Pinpoint the cell where the given text exists, returning its [x, y] midpoint coordinate. 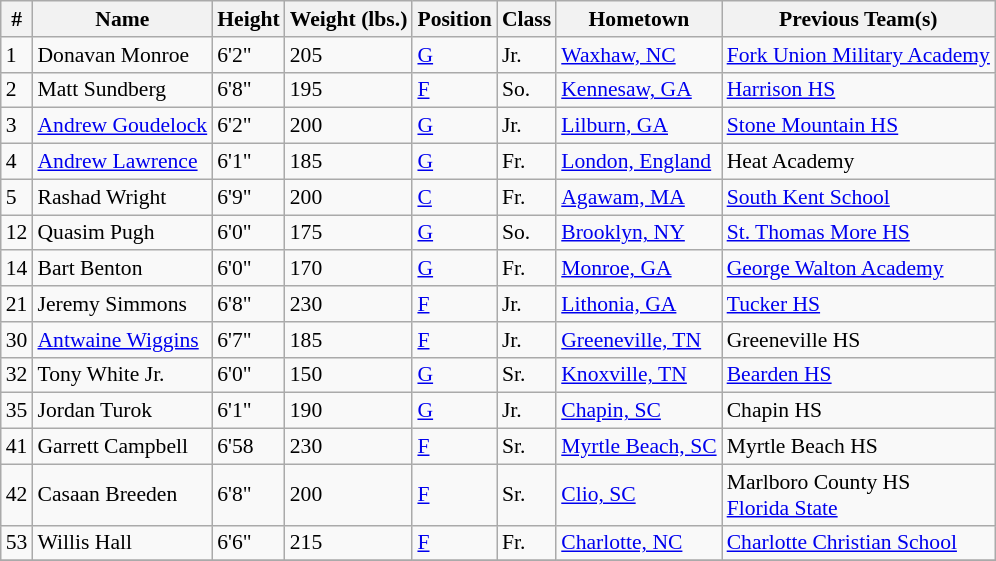
32 [17, 375]
6'9" [248, 197]
Stone Mountain HS [858, 126]
Name [122, 19]
Hometown [638, 19]
35 [17, 411]
Rashad Wright [122, 197]
6'6" [248, 543]
Andrew Lawrence [122, 162]
Brooklyn, NY [638, 233]
Chapin HS [858, 411]
Greeneville HS [858, 340]
Bart Benton [122, 269]
Jeremy Simmons [122, 304]
Quasim Pugh [122, 233]
12 [17, 233]
41 [17, 447]
6'58 [248, 447]
Lithonia, GA [638, 304]
Donavan Monroe [122, 55]
Harrison HS [858, 90]
175 [349, 233]
Weight (lbs.) [349, 19]
Monroe, GA [638, 269]
Myrtle Beach, SC [638, 447]
Willis Hall [122, 543]
Clio, SC [638, 494]
Charlotte, NC [638, 543]
Matt Sundberg [122, 90]
C [454, 197]
Jordan Turok [122, 411]
Heat Academy [858, 162]
Bearden HS [858, 375]
George Walton Academy [858, 269]
3 [17, 126]
St. Thomas More HS [858, 233]
Height [248, 19]
Agawam, MA [638, 197]
London, England [638, 162]
6'7" [248, 340]
Greeneville, TN [638, 340]
Chapin, SC [638, 411]
170 [349, 269]
Knoxville, TN [638, 375]
Marlboro County HSFlorida State [858, 494]
Charlotte Christian School [858, 543]
Fork Union Military Academy [858, 55]
Myrtle Beach HS [858, 447]
Waxhaw, NC [638, 55]
5 [17, 197]
Position [454, 19]
Garrett Campbell [122, 447]
Kennesaw, GA [638, 90]
195 [349, 90]
Tucker HS [858, 304]
215 [349, 543]
30 [17, 340]
2 [17, 90]
53 [17, 543]
150 [349, 375]
Class [526, 19]
Casaan Breeden [122, 494]
Antwaine Wiggins [122, 340]
South Kent School [858, 197]
42 [17, 494]
Lilburn, GA [638, 126]
14 [17, 269]
Tony White Jr. [122, 375]
# [17, 19]
190 [349, 411]
21 [17, 304]
Previous Team(s) [858, 19]
4 [17, 162]
205 [349, 55]
Andrew Goudelock [122, 126]
1 [17, 55]
